For the text-containing cell, return its midpoint in (x, y) coordinate format. 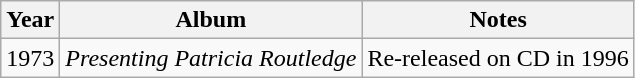
Notes (498, 20)
1973 (30, 58)
Re-released on CD in 1996 (498, 58)
Year (30, 20)
Album (211, 20)
Presenting Patricia Routledge (211, 58)
